Extract the (x, y) coordinate from the center of the cell holding the provided text.  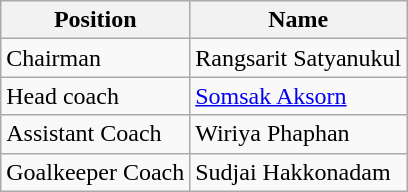
Assistant Coach (96, 134)
Somsak Aksorn (298, 96)
Goalkeeper Coach (96, 172)
Wiriya Phaphan (298, 134)
Head coach (96, 96)
Sudjai Hakkonadam (298, 172)
Name (298, 20)
Rangsarit Satyanukul (298, 58)
Position (96, 20)
Chairman (96, 58)
